Detect which cell encompasses the target text, then output its (X, Y) center coordinate. 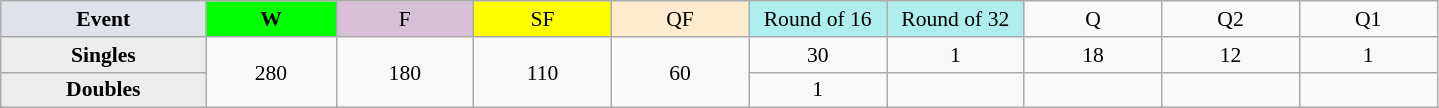
18 (1093, 55)
30 (818, 55)
Q2 (1231, 19)
180 (405, 72)
QF (680, 19)
Event (104, 19)
Round of 16 (818, 19)
60 (680, 72)
Q (1093, 19)
Q1 (1368, 19)
F (405, 19)
110 (543, 72)
280 (271, 72)
Round of 32 (955, 19)
Singles (104, 55)
W (271, 19)
Doubles (104, 90)
SF (543, 19)
12 (1231, 55)
